Scan for the cell matching the given text and deliver its (X, Y) coordinate at center. 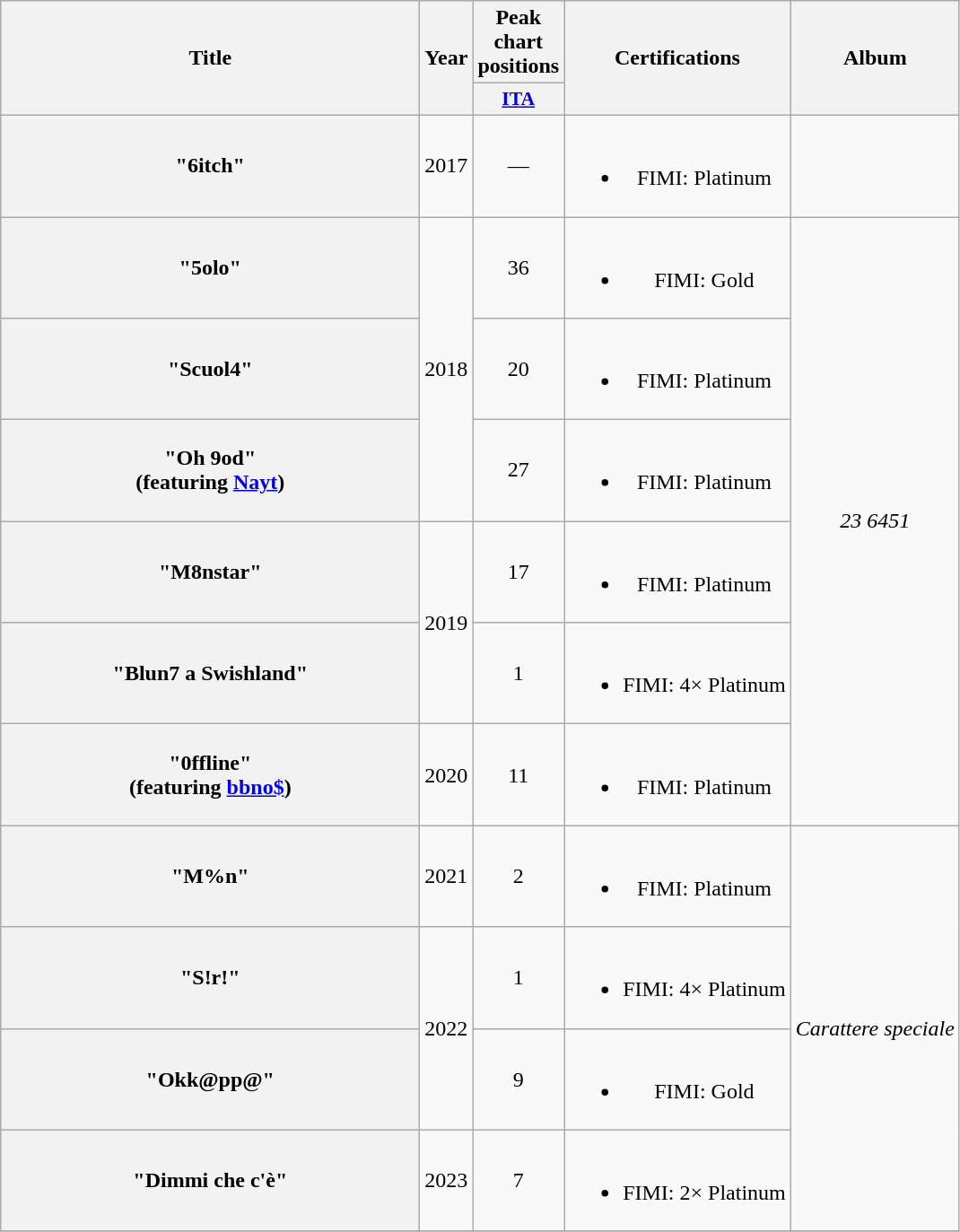
— (519, 165)
"M8nstar" (210, 572)
FIMI: 2× Platinum (678, 1181)
27 (519, 470)
"Blun7 a Swishland" (210, 673)
Year (447, 58)
"Scuol4" (210, 370)
11 (519, 775)
2018 (447, 370)
Certifications (678, 58)
"M%n" (210, 876)
Carattere speciale (875, 1028)
ITA (519, 100)
Title (210, 58)
9 (519, 1079)
"0ffline" (featuring bbno$) (210, 775)
2019 (447, 623)
2022 (447, 1028)
7 (519, 1181)
2021 (447, 876)
2017 (447, 165)
Peak chart positions (519, 42)
"Oh 9od"(featuring Nayt) (210, 470)
"Dimmi che c'è" (210, 1181)
2 (519, 876)
"S!r!" (210, 978)
"Okk@pp@" (210, 1079)
36 (519, 267)
"5olo" (210, 267)
Album (875, 58)
2020 (447, 775)
"6itch" (210, 165)
17 (519, 572)
2023 (447, 1181)
20 (519, 370)
23 6451 (875, 521)
